For the text-containing cell, return its midpoint in [X, Y] coordinate format. 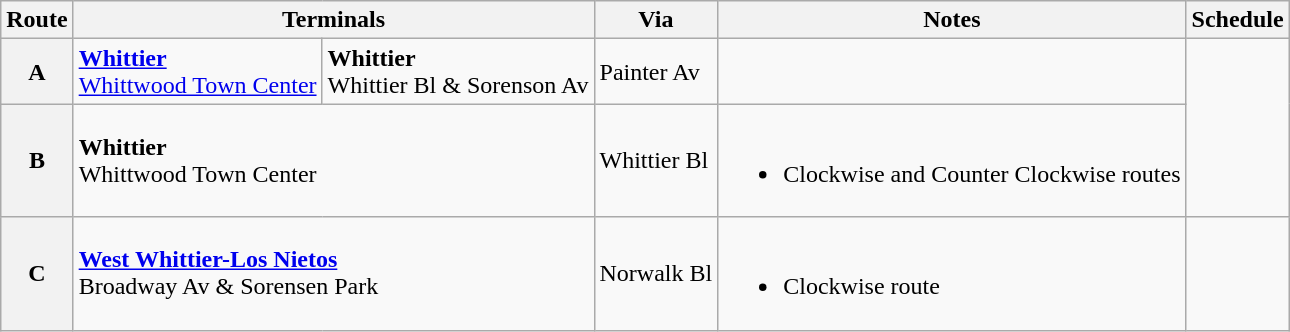
C [37, 274]
A [37, 72]
Route [37, 20]
Notes [952, 20]
WhittierWhittier Bl & Sorenson Av [458, 72]
West Whittier-Los NietosBroadway Av & Sorensen Park [334, 274]
Painter Av [656, 72]
Via [656, 20]
Norwalk Bl [656, 274]
Schedule [1238, 20]
Whittier Bl [656, 160]
Clockwise route [952, 274]
Terminals [334, 20]
B [37, 160]
Clockwise and Counter Clockwise routes [952, 160]
